Identify which cell holds the provided text, then report its [x, y] central coordinate. 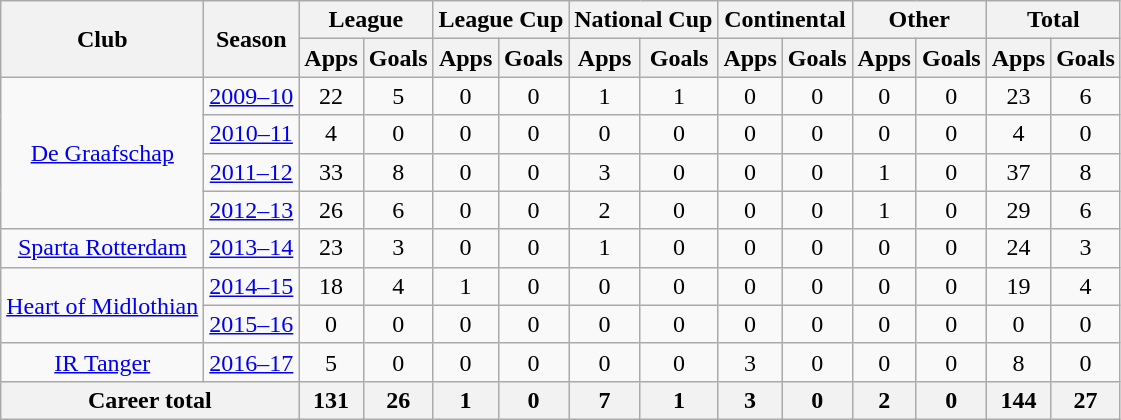
De Graafschap [102, 153]
2012–13 [252, 210]
131 [331, 400]
2015–16 [252, 324]
IR Tanger [102, 362]
22 [331, 96]
2010–11 [252, 134]
National Cup [644, 20]
League [366, 20]
Club [102, 39]
29 [1018, 210]
7 [605, 400]
18 [331, 286]
Continental [785, 20]
2013–14 [252, 248]
24 [1018, 248]
Season [252, 39]
37 [1018, 172]
Other [919, 20]
19 [1018, 286]
2009–10 [252, 96]
Heart of Midlothian [102, 305]
27 [1086, 400]
2014–15 [252, 286]
2016–17 [252, 362]
Career total [150, 400]
Sparta Rotterdam [102, 248]
33 [331, 172]
Total [1053, 20]
League Cup [501, 20]
2011–12 [252, 172]
144 [1018, 400]
